From the cell containing the given text, extract its center point as [X, Y] coordinate. 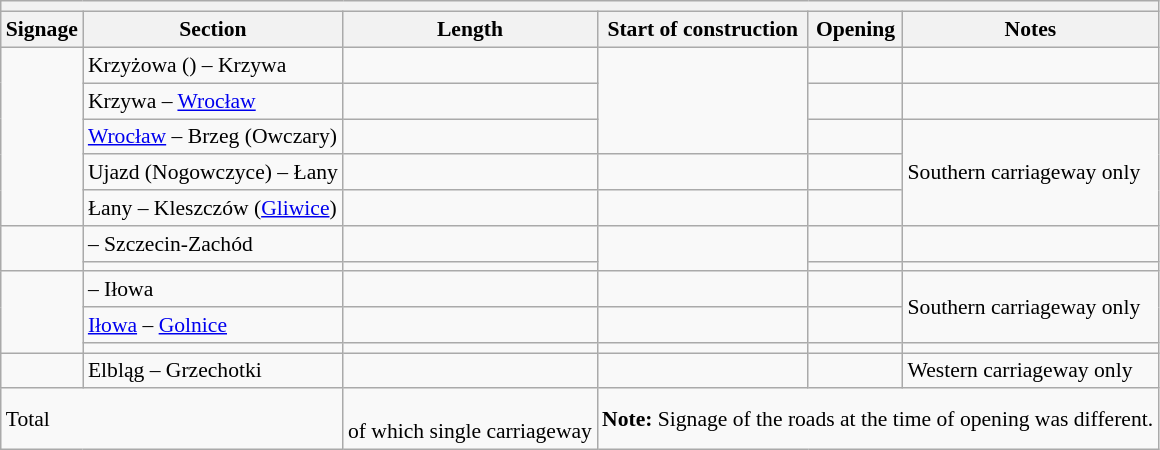
Krzywa – Wrocław [213, 101]
– Szczecin-Zachód [213, 244]
Western carriageway only [1031, 371]
Iłowa – Golnice [213, 325]
Krzyżowa () – Krzywa [213, 66]
of which single carriageway [470, 420]
Łany – Kleszczów (Gliwice) [213, 208]
Total [172, 420]
Ujazd (Nogowczyce) – Łany [213, 173]
Wrocław – Brzeg (Owczary) [213, 137]
Notes [1031, 30]
Start of construction [702, 30]
Signage [42, 30]
Section [213, 30]
Length [470, 30]
Elbląg – Grzechotki [213, 371]
Note: Signage of the roads at the time of opening was different. [878, 420]
– Iłowa [213, 290]
Opening [855, 30]
